Locate the cell with the specified text and output its [x, y] center coordinate. 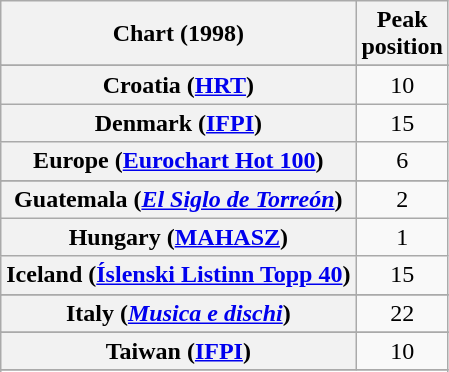
Guatemala (El Siglo de Torreón) [178, 199]
Peakposition [402, 34]
Chart (1998) [178, 34]
22 [402, 313]
Italy (Musica e dischi) [178, 313]
2 [402, 199]
Denmark (IFPI) [178, 123]
Europe (Eurochart Hot 100) [178, 161]
1 [402, 237]
Taiwan (IFPI) [178, 351]
6 [402, 161]
Croatia (HRT) [178, 85]
Iceland (Íslenski Listinn Topp 40) [178, 275]
Hungary (MAHASZ) [178, 237]
